Output the [X, Y] coordinate of the center of the cell containing the given text.  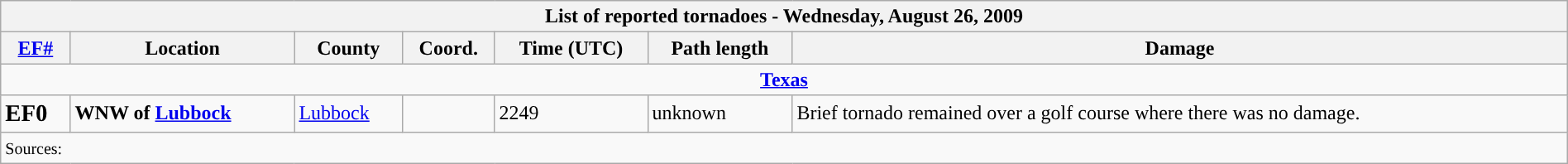
2249 [571, 113]
Texas [784, 80]
Location [182, 48]
List of reported tornadoes - Wednesday, August 26, 2009 [784, 17]
WNW of Lubbock [182, 113]
Coord. [448, 48]
Damage [1179, 48]
County [349, 48]
Sources: [784, 147]
EF0 [36, 113]
unknown [719, 113]
EF# [36, 48]
Time (UTC) [571, 48]
Brief tornado remained over a golf course where there was no damage. [1179, 113]
Lubbock [349, 113]
Path length [719, 48]
